Output the (x, y) coordinate of the center of the cell containing the given text.  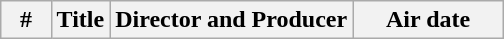
Director and Producer (232, 20)
Title (80, 20)
Air date (428, 20)
# (26, 20)
